Capture the cell that displays the provided text and extract its [x, y] central coordinate. 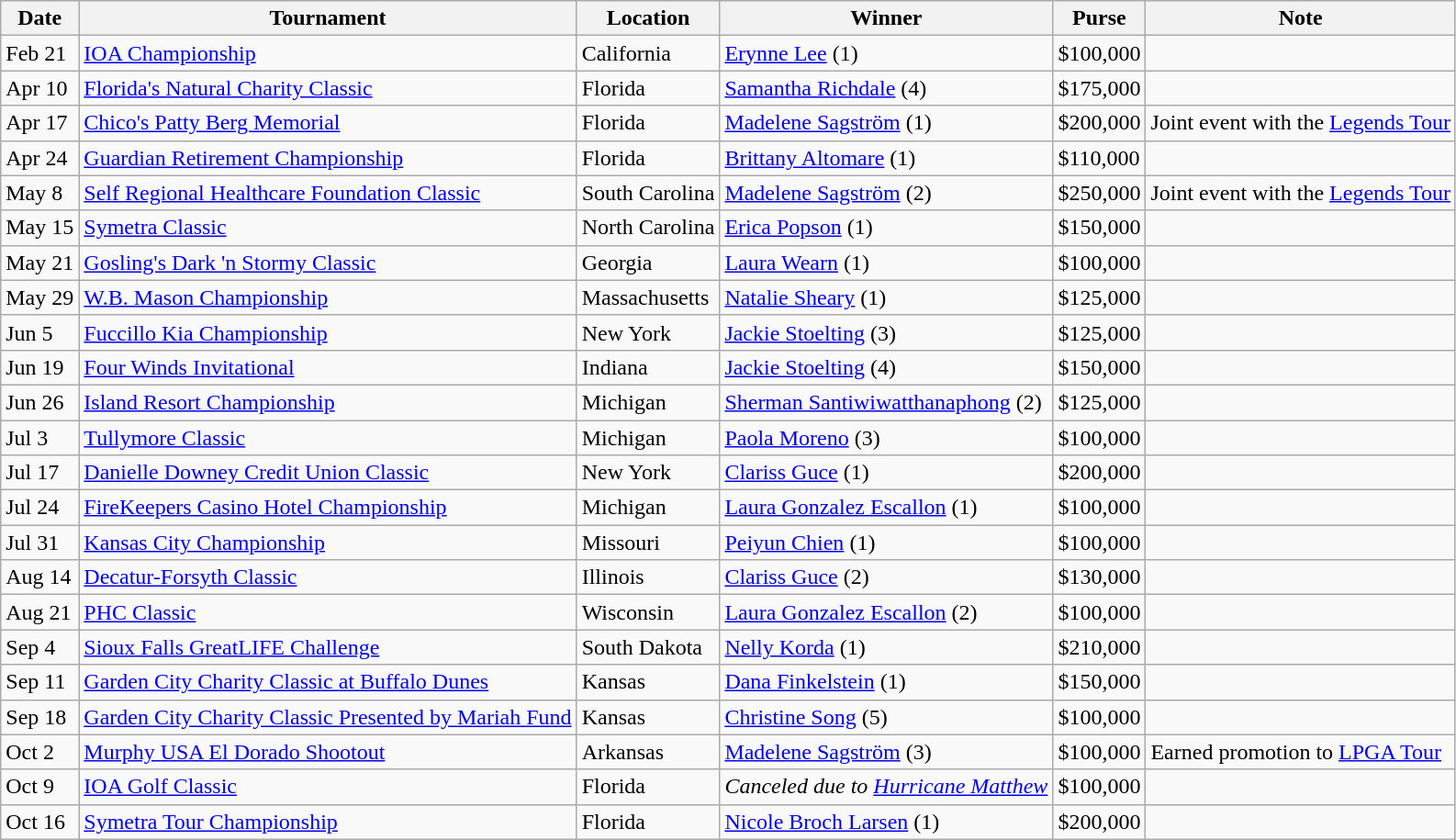
Oct 2 [40, 752]
Peiyun Chien (1) [887, 543]
Jul 24 [40, 508]
Four Winds Invitational [328, 367]
Indiana [648, 367]
Oct 16 [40, 822]
$130,000 [1100, 577]
Apr 24 [40, 158]
Sep 11 [40, 682]
Garden City Charity Classic Presented by Mariah Fund [328, 717]
Clariss Guce (1) [887, 473]
Aug 14 [40, 577]
PHC Classic [328, 612]
Canceled due to Hurricane Matthew [887, 787]
South Carolina [648, 193]
W.B. Mason Championship [328, 297]
$250,000 [1100, 193]
Symetra Classic [328, 228]
May 21 [40, 263]
Laura Gonzalez Escallon (1) [887, 508]
$110,000 [1100, 158]
Wisconsin [648, 612]
Erynne Lee (1) [887, 53]
Self Regional Healthcare Foundation Classic [328, 193]
Earned promotion to LPGA Tour [1301, 752]
Christine Song (5) [887, 717]
Tournament [328, 18]
Laura Wearn (1) [887, 263]
Dana Finkelstein (1) [887, 682]
Nelly Korda (1) [887, 647]
Guardian Retirement Championship [328, 158]
Apr 10 [40, 88]
Jun 5 [40, 332]
California [648, 53]
Sep 4 [40, 647]
$210,000 [1100, 647]
$175,000 [1100, 88]
Sherman Santiwiwatthanaphong (2) [887, 402]
Danielle Downey Credit Union Classic [328, 473]
Clariss Guce (2) [887, 577]
Jackie Stoelting (3) [887, 332]
Jun 26 [40, 402]
Sep 18 [40, 717]
FireKeepers Casino Hotel Championship [328, 508]
South Dakota [648, 647]
Florida's Natural Charity Classic [328, 88]
Massachusetts [648, 297]
Fuccillo Kia Championship [328, 332]
Samantha Richdale (4) [887, 88]
IOA Golf Classic [328, 787]
Jackie Stoelting (4) [887, 367]
Feb 21 [40, 53]
Gosling's Dark 'n Stormy Classic [328, 263]
Decatur-Forsyth Classic [328, 577]
May 8 [40, 193]
Natalie Sheary (1) [887, 297]
Date [40, 18]
Jul 17 [40, 473]
Purse [1100, 18]
North Carolina [648, 228]
Madelene Sagström (2) [887, 193]
Symetra Tour Championship [328, 822]
Paola Moreno (3) [887, 438]
Garden City Charity Classic at Buffalo Dunes [328, 682]
Laura Gonzalez Escallon (2) [887, 612]
IOA Championship [328, 53]
Location [648, 18]
Winner [887, 18]
Kansas City Championship [328, 543]
Chico's Patty Berg Memorial [328, 123]
Nicole Broch Larsen (1) [887, 822]
Erica Popson (1) [887, 228]
Oct 9 [40, 787]
Jul 3 [40, 438]
Note [1301, 18]
Tullymore Classic [328, 438]
May 15 [40, 228]
Illinois [648, 577]
Jul 31 [40, 543]
Apr 17 [40, 123]
Murphy USA El Dorado Shootout [328, 752]
Jun 19 [40, 367]
Sioux Falls GreatLIFE Challenge [328, 647]
Missouri [648, 543]
May 29 [40, 297]
Madelene Sagström (3) [887, 752]
Georgia [648, 263]
Arkansas [648, 752]
Madelene Sagström (1) [887, 123]
Aug 21 [40, 612]
Brittany Altomare (1) [887, 158]
Island Resort Championship [328, 402]
